Scan for the cell matching the given text and deliver its (X, Y) coordinate at center. 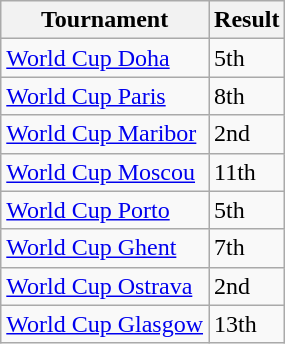
13th (247, 324)
Result (247, 20)
Tournament (105, 20)
World Cup Ostrava (105, 286)
7th (247, 248)
World Cup Maribor (105, 134)
World Cup Porto (105, 210)
World Cup Glasgow (105, 324)
8th (247, 96)
11th (247, 172)
World Cup Ghent (105, 248)
World Cup Doha (105, 58)
World Cup Moscou (105, 172)
World Cup Paris (105, 96)
